Return the [x, y] coordinate for the center point of the cell that contains the specified text.  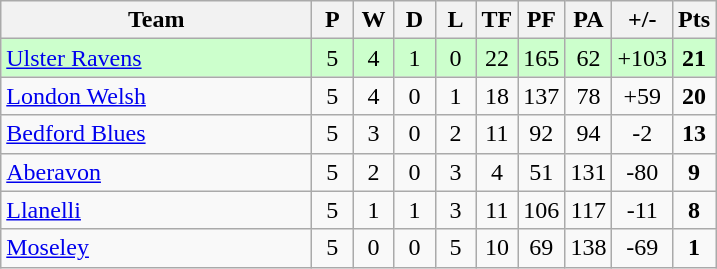
-2 [642, 134]
Ulster Ravens [156, 58]
W [374, 20]
P [332, 20]
Moseley [156, 248]
PF [542, 20]
20 [694, 96]
-11 [642, 210]
+59 [642, 96]
+/- [642, 20]
Pts [694, 20]
London Welsh [156, 96]
-69 [642, 248]
106 [542, 210]
69 [542, 248]
117 [588, 210]
22 [497, 58]
Llanelli [156, 210]
+103 [642, 58]
PA [588, 20]
51 [542, 172]
10 [497, 248]
Bedford Blues [156, 134]
92 [542, 134]
62 [588, 58]
13 [694, 134]
21 [694, 58]
165 [542, 58]
18 [497, 96]
137 [542, 96]
-80 [642, 172]
Team [156, 20]
9 [694, 172]
8 [694, 210]
D [414, 20]
TF [497, 20]
138 [588, 248]
L [456, 20]
Aberavon [156, 172]
78 [588, 96]
94 [588, 134]
131 [588, 172]
